From the cell containing the given text, extract its center point as (x, y) coordinate. 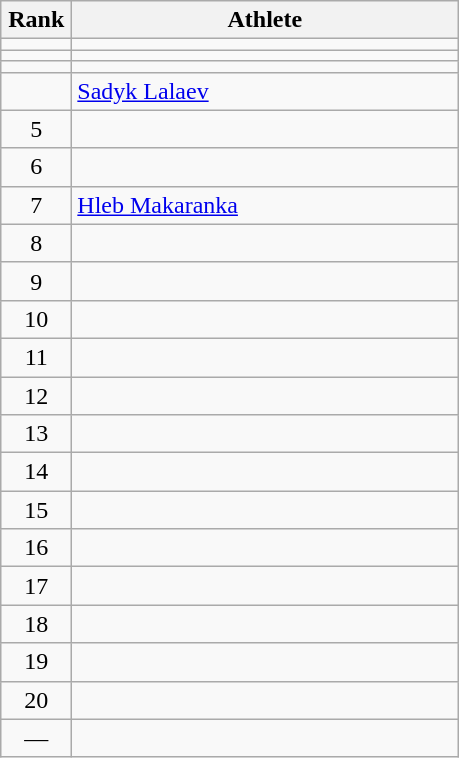
10 (36, 319)
5 (36, 129)
17 (36, 586)
8 (36, 243)
— (36, 738)
9 (36, 281)
6 (36, 167)
18 (36, 624)
Sadyk Lalaev (265, 91)
7 (36, 205)
12 (36, 395)
19 (36, 662)
Rank (36, 20)
13 (36, 434)
14 (36, 472)
Hleb Makaranka (265, 205)
16 (36, 548)
11 (36, 357)
20 (36, 700)
Athlete (265, 20)
15 (36, 510)
